Identify which cell holds the provided text, then report its [X, Y] central coordinate. 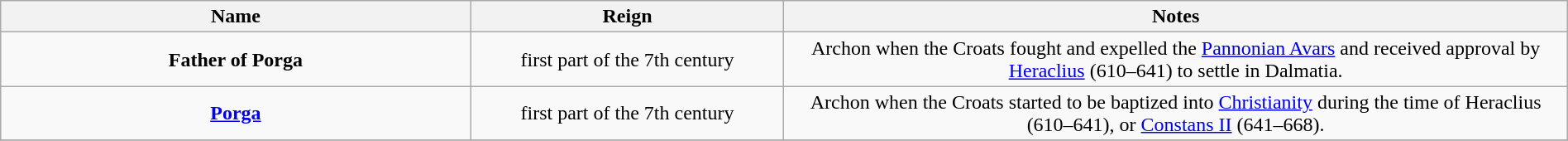
Name [236, 17]
Notes [1176, 17]
Archon when the Croats fought and expelled the Pannonian Avars and received approval by Heraclius (610–641) to settle in Dalmatia. [1176, 60]
Archon when the Croats started to be baptized into Christianity during the time of Heraclius (610–641), or Constans II (641–668). [1176, 113]
Porga [236, 113]
Reign [627, 17]
Father of Porga [236, 60]
